Identify which cell holds the provided text, then report its (x, y) central coordinate. 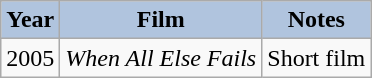
Short film (316, 58)
When All Else Fails (161, 58)
Film (161, 20)
Notes (316, 20)
Year (30, 20)
2005 (30, 58)
